Locate the cell with the specified text and output its [x, y] center coordinate. 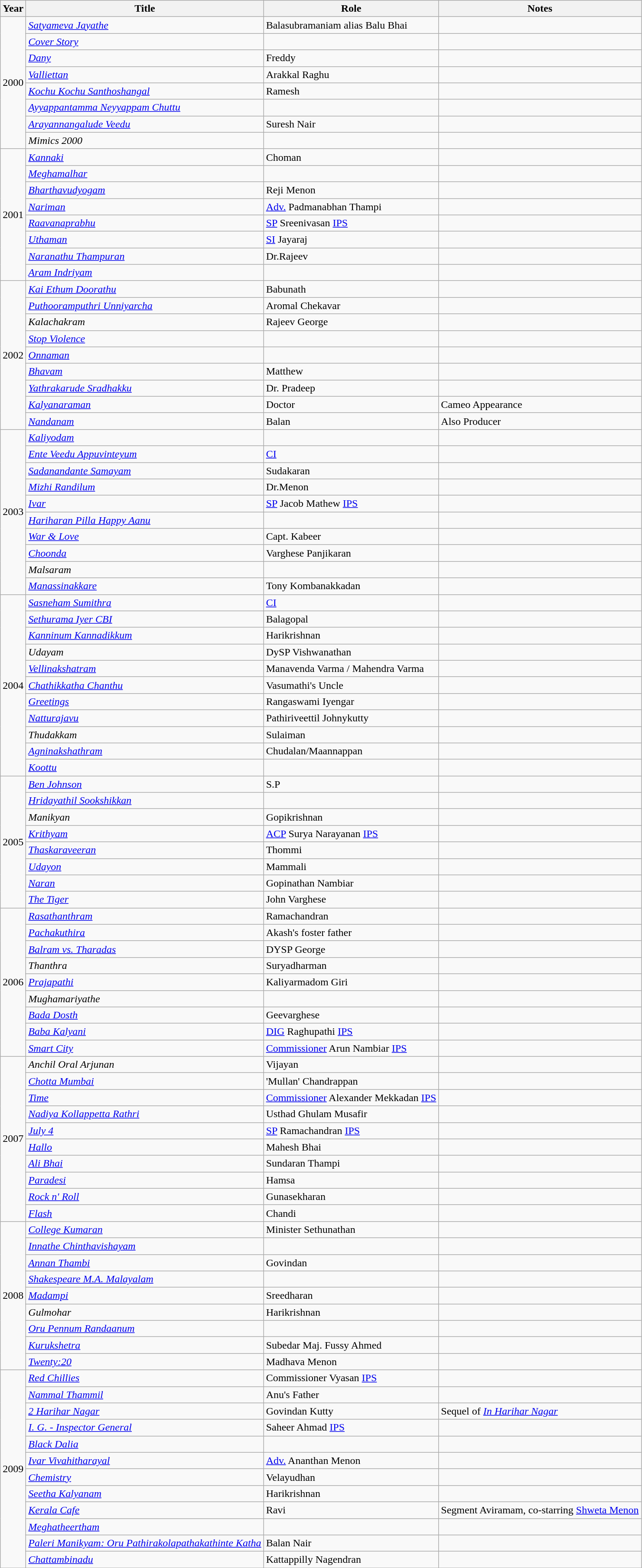
Geevarghese [351, 1015]
Adv. Ananthan Menon [351, 1460]
Shakespeare M.A. Malayalam [145, 1279]
Thaskaraveeran [145, 850]
Ali Bhai [145, 1164]
Babunath [351, 289]
Paleri Manikyam: Oru Pathirakolapathakathinte Katha [145, 1543]
Cover Story [145, 42]
Freddy [351, 58]
Thommi [351, 850]
Velayudhan [351, 1477]
Dr.Menon [351, 487]
Innathe Chinthavishayam [145, 1246]
John Varghese [351, 900]
2002 [13, 355]
Baba Kalyani [145, 1032]
Suryadharman [351, 965]
Vellinakshatram [145, 668]
Kerala Cafe [145, 1510]
Greetings [145, 701]
Ben Johnson [145, 784]
Nandanam [145, 421]
Mimics 2000 [145, 140]
2 Harihar Nagar [145, 1411]
Oru Pennum Randaanum [145, 1329]
SP Jacob Mathew IPS [351, 504]
Gopinathan Nambiar [351, 883]
Ravi [351, 1510]
Kurukshetra [145, 1345]
Capt. Kabeer [351, 537]
Sequel of In Harihar Nagar [540, 1411]
Chudalan/Maannappan [351, 751]
Kattappilly Nagendran [351, 1560]
Yathrakarude Sradhakku [145, 388]
Nadiya Kollappetta Rathri [145, 1114]
Adv. Padmanabhan Thampi [351, 207]
DYSP George [351, 949]
Satyameva Jayathe [145, 25]
Dr.Rajeev [351, 256]
Varghese Panjikaran [351, 553]
Reji Menon [351, 190]
Uthaman [145, 240]
Vijayan [351, 1065]
Mughamariyathe [145, 998]
Role [351, 9]
Valliettan [145, 75]
Kalyanaraman [145, 404]
Bada Dosth [145, 1015]
Red Chillies [145, 1378]
'Mullan' Chandrappan [351, 1081]
Rangaswami Iyengar [351, 701]
Commissioner Vyasan IPS [351, 1378]
Aromal Chekavar [351, 306]
2007 [13, 1139]
Ivar Vivahitharayal [145, 1460]
Chattambinadu [145, 1560]
College Kumaran [145, 1229]
Kannaki [145, 157]
Vasumathi's Uncle [351, 685]
Kochu Kochu Santhoshangal [145, 91]
Gunasekharan [351, 1196]
Raavanaprabhu [145, 223]
Paradesi [145, 1180]
Hallo [145, 1147]
Flash [145, 1213]
Onnaman [145, 355]
Cameo Appearance [540, 404]
The Tiger [145, 900]
Naran [145, 883]
Also Producer [540, 421]
Krithyam [145, 834]
Kaliyodam [145, 437]
Malsaram [145, 570]
Nammal Thammil [145, 1395]
Balan Nair [351, 1543]
Aram Indriyam [145, 273]
Hridayathil Sookshikkan [145, 801]
Rajeev George [351, 322]
Govindan [351, 1263]
Subedar Maj. Fussy Ahmed [351, 1345]
Akash's foster father [351, 932]
Tony Kombanakkadan [351, 586]
Suresh Nair [351, 124]
Sethurama Iyer CBI [145, 619]
Ramachandran [351, 916]
Chemistry [145, 1477]
2005 [13, 842]
Sasneham Sumithra [145, 603]
Chathikkatha Chanthu [145, 685]
Segment Aviramam, co-starring Shweta Menon [540, 1510]
Doctor [351, 404]
Stop Violence [145, 339]
Pathiriveettil Johnykutty [351, 718]
DySP Vishwanathan [351, 652]
2008 [13, 1295]
Natturajavu [145, 718]
Minister Sethunathan [351, 1229]
Dany [145, 58]
Nariman [145, 207]
SP Ramachandran IPS [351, 1131]
Sadanandante Samayam [145, 470]
Balasubramaniam alias Balu Bhai [351, 25]
Madampi [145, 1296]
Sreedharan [351, 1296]
Naranathu Thampuran [145, 256]
Gopikrishnan [351, 817]
SI Jayaraj [351, 240]
Ente Veedu Appuvinteyum [145, 454]
Chotta Mumbai [145, 1081]
Twenty:20 [145, 1362]
Kalachakram [145, 322]
Meghatheertham [145, 1526]
Madhava Menon [351, 1362]
Thanthra [145, 965]
Meghamalhar [145, 173]
Ramesh [351, 91]
Ivar [145, 504]
Choman [351, 157]
Balan [351, 421]
ACP Surya Narayanan IPS [351, 834]
2009 [13, 1469]
Hariharan Pilla Happy Aanu [145, 520]
SP Sreenivasan IPS [351, 223]
Chandi [351, 1213]
Bhavam [145, 372]
Rock n' Roll [145, 1196]
Udayam [145, 652]
Saheer Ahmad IPS [351, 1428]
Balagopal [351, 619]
Koottu [145, 768]
Prajapathi [145, 982]
Agninakshathram [145, 751]
Matthew [351, 372]
2004 [13, 685]
Manavenda Varma / Mahendra Varma [351, 668]
Kai Ethum Doorathu [145, 289]
Hamsa [351, 1180]
Dr. Pradeep [351, 388]
Arakkal Raghu [351, 75]
Smart City [145, 1048]
Mizhi Randilum [145, 487]
Choonda [145, 553]
Sudakaran [351, 470]
S.P [351, 784]
Seetha Kalyanam [145, 1493]
2001 [13, 215]
2000 [13, 83]
Time [145, 1098]
Year [13, 9]
Title [145, 9]
Puthooramputhri Unniyarcha [145, 306]
Anchil Oral Arjunan [145, 1065]
Kanninum Kannadikkum [145, 636]
Rasathanthram [145, 916]
2006 [13, 982]
Kaliyarmadom Giri [351, 982]
Mammali [351, 867]
July 4 [145, 1131]
Commissioner Alexander Mekkadan IPS [351, 1098]
Pachakuthira [145, 932]
Anu's Father [351, 1395]
Manassinakkare [145, 586]
Balram vs. Tharadas [145, 949]
I. G. - Inspector General [145, 1428]
Govindan Kutty [351, 1411]
Black Dalia [145, 1444]
Ayyappantamma Neyyappam Chuttu [145, 108]
Thudakkam [145, 735]
Bharthavudyogam [145, 190]
Annan Thambi [145, 1263]
Udayon [145, 867]
Sundaran Thampi [351, 1164]
War & Love [145, 537]
2003 [13, 512]
Notes [540, 9]
Commissioner Arun Nambiar IPS [351, 1048]
Mahesh Bhai [351, 1147]
DIG Raghupathi IPS [351, 1032]
Sulaiman [351, 735]
Arayannangalude Veedu [145, 124]
Gulmohar [145, 1312]
Manikyan [145, 817]
Usthad Ghulam Musafir [351, 1114]
